From the cell containing the given text, extract its center point as (x, y) coordinate. 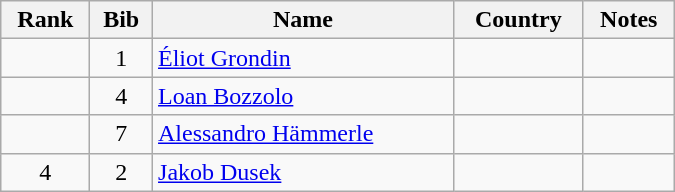
Éliot Grondin (304, 58)
2 (122, 172)
Loan Bozzolo (304, 96)
Bib (122, 20)
Country (518, 20)
Jakob Dusek (304, 172)
Rank (46, 20)
1 (122, 58)
Name (304, 20)
7 (122, 134)
Notes (628, 20)
Alessandro Hämmerle (304, 134)
